Pinpoint the cell where the given text exists, returning its [X, Y] midpoint coordinate. 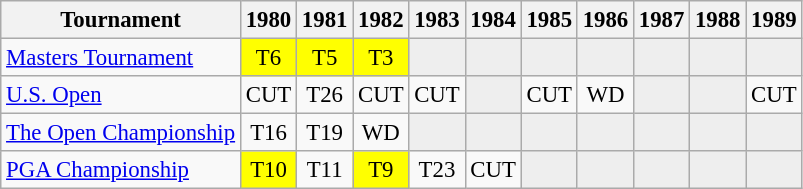
T11 [325, 170]
T9 [381, 170]
T23 [437, 170]
T26 [325, 95]
T19 [325, 133]
T6 [268, 58]
Tournament [121, 20]
1985 [549, 20]
1989 [774, 20]
Masters Tournament [121, 58]
T3 [381, 58]
1983 [437, 20]
The Open Championship [121, 133]
PGA Championship [121, 170]
T5 [325, 58]
1984 [493, 20]
1988 [718, 20]
U.S. Open [121, 95]
1981 [325, 20]
1986 [605, 20]
1980 [268, 20]
1982 [381, 20]
T10 [268, 170]
T16 [268, 133]
1987 [661, 20]
